Capture the cell that displays the provided text and extract its [x, y] central coordinate. 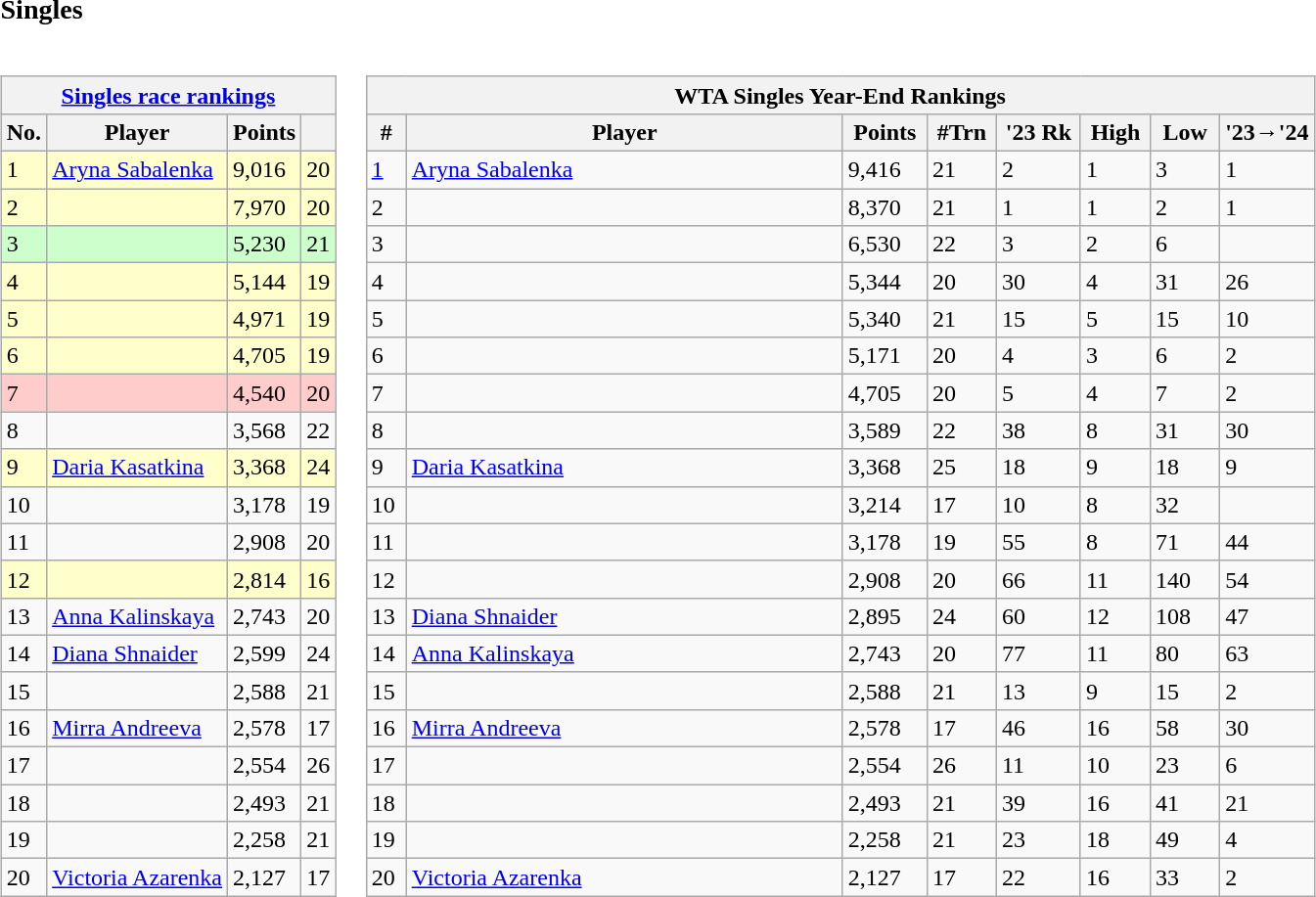
9,016 [264, 170]
8,370 [885, 207]
WTA Singles Year-End Rankings [840, 95]
49 [1186, 840]
2,814 [264, 579]
140 [1186, 579]
3,568 [264, 430]
High [1115, 132]
32 [1186, 505]
108 [1186, 616]
55 [1038, 542]
60 [1038, 616]
'23 Rk [1038, 132]
7,970 [264, 207]
3,589 [885, 430]
#Trn [961, 132]
Singles race rankings [168, 95]
No. [23, 132]
4,971 [264, 319]
66 [1038, 579]
5,144 [264, 282]
2,599 [264, 653]
80 [1186, 653]
71 [1186, 542]
46 [1038, 728]
6,530 [885, 245]
5,171 [885, 356]
3,214 [885, 505]
Low [1186, 132]
5,344 [885, 282]
33 [1186, 877]
25 [961, 468]
# [386, 132]
58 [1186, 728]
9,416 [885, 170]
5,340 [885, 319]
44 [1267, 542]
4,540 [264, 393]
54 [1267, 579]
39 [1038, 803]
5,230 [264, 245]
41 [1186, 803]
63 [1267, 653]
38 [1038, 430]
2,895 [885, 616]
'23→'24 [1267, 132]
47 [1267, 616]
77 [1038, 653]
